Return [x, y] of the center of cell containing provided text 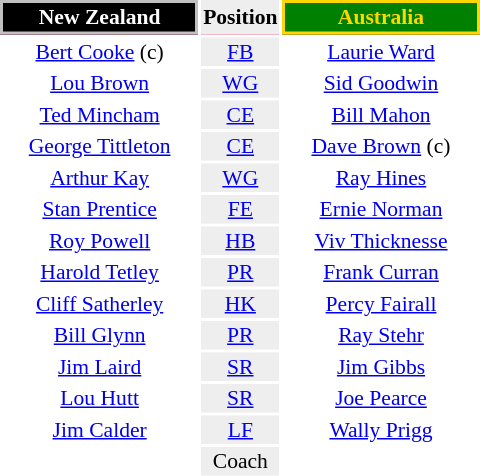
Cliff Satherley [100, 304]
Viv Thicknesse [381, 240]
Lou Hutt [100, 398]
Arthur Kay [100, 178]
Ernie Norman [381, 209]
George Tittleton [100, 146]
Australia [381, 17]
FB [240, 52]
Dave Brown (c) [381, 146]
Frank Curran [381, 272]
New Zealand [100, 17]
Harold Tetley [100, 272]
Percy Fairall [381, 304]
FE [240, 209]
Stan Prentice [100, 209]
Lou Brown [100, 83]
Roy Powell [100, 240]
Ray Hines [381, 178]
Joe Pearce [381, 398]
Position [240, 17]
Bill Mahon [381, 114]
Bert Cooke (c) [100, 52]
Jim Laird [100, 366]
Ted Mincham [100, 114]
Jim Gibbs [381, 366]
HB [240, 240]
Coach [240, 461]
Wally Prigg [381, 430]
Sid Goodwin [381, 83]
Laurie Ward [381, 52]
Jim Calder [100, 430]
LF [240, 430]
Bill Glynn [100, 335]
HK [240, 304]
Ray Stehr [381, 335]
